From the cell containing the given text, extract its center point as [X, Y] coordinate. 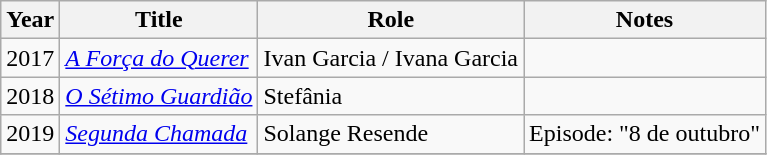
Title [159, 20]
Segunda Chamada [159, 134]
O Sétimo Guardião [159, 96]
Ivan Garcia / Ivana Garcia [391, 58]
Year [30, 20]
Notes [645, 20]
2018 [30, 96]
2019 [30, 134]
Role [391, 20]
Episode: "8 de outubro" [645, 134]
A Força do Querer [159, 58]
Solange Resende [391, 134]
Stefânia [391, 96]
2017 [30, 58]
